Identify which cell holds the provided text, then report its [x, y] central coordinate. 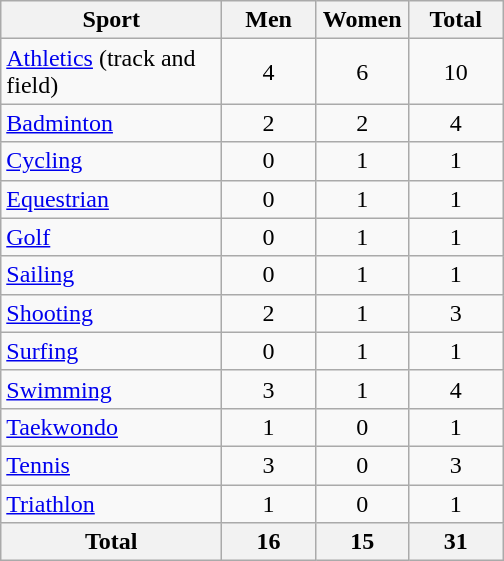
Cycling [112, 161]
6 [362, 72]
Shooting [112, 313]
16 [269, 542]
Tennis [112, 465]
Athletics (track and field) [112, 72]
Sailing [112, 275]
15 [362, 542]
10 [456, 72]
Equestrian [112, 199]
Men [269, 20]
Taekwondo [112, 427]
Swimming [112, 389]
Golf [112, 237]
Badminton [112, 123]
Surfing [112, 351]
Triathlon [112, 503]
Women [362, 20]
Sport [112, 20]
31 [456, 542]
